Scan for the cell matching the given text and deliver its [X, Y] coordinate at center. 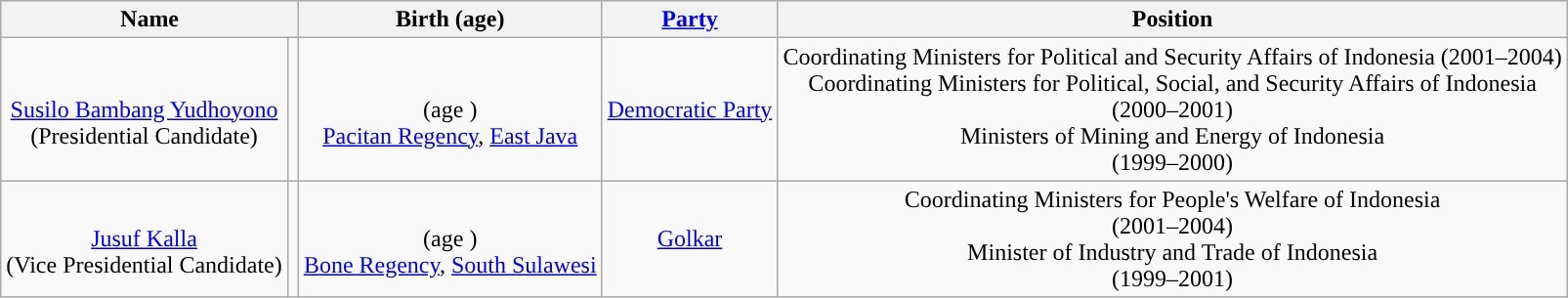
(age )Bone Regency, South Sulawesi [449, 238]
Name [150, 20]
Democratic Party [690, 109]
Golkar [690, 238]
(age )Pacitan Regency, East Java [449, 109]
Jusuf Kalla(Vice Presidential Candidate) [145, 238]
Coordinating Ministers for People's Welfare of Indonesia(2001–2004)Minister of Industry and Trade of Indonesia(1999–2001) [1172, 238]
Position [1172, 20]
Susilo Bambang Yudhoyono(Presidential Candidate) [145, 109]
Birth (age) [449, 20]
Party [690, 20]
